Extract the (X, Y) coordinate from the center of the cell holding the provided text.  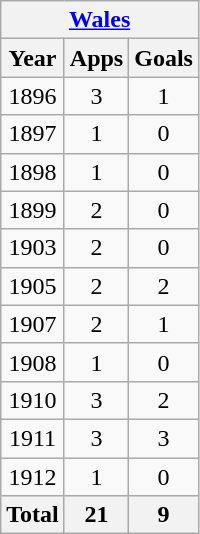
1899 (33, 210)
21 (96, 515)
1897 (33, 134)
1898 (33, 172)
1903 (33, 248)
1910 (33, 400)
1912 (33, 477)
1911 (33, 438)
1905 (33, 286)
9 (164, 515)
Goals (164, 58)
Apps (96, 58)
1896 (33, 96)
Year (33, 58)
Total (33, 515)
1908 (33, 362)
1907 (33, 324)
Wales (100, 20)
